From the cell containing the given text, extract its center point as [X, Y] coordinate. 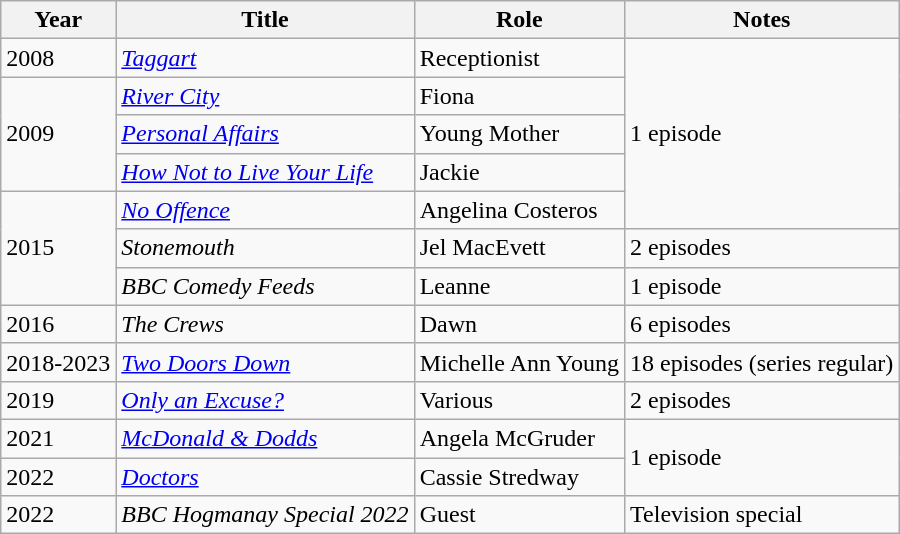
Leanne [519, 286]
Stonemouth [265, 248]
Only an Excuse? [265, 400]
Angelina Costeros [519, 210]
Year [58, 20]
2008 [58, 58]
McDonald & Dodds [265, 438]
Guest [519, 515]
Angela McGruder [519, 438]
BBC Comedy Feeds [265, 286]
Personal Affairs [265, 134]
The Crews [265, 324]
Receptionist [519, 58]
BBC Hogmanay Special 2022 [265, 515]
Notes [762, 20]
Dawn [519, 324]
Michelle Ann Young [519, 362]
Cassie Stredway [519, 477]
Young Mother [519, 134]
Jackie [519, 172]
How Not to Live Your Life [265, 172]
Taggart [265, 58]
Two Doors Down [265, 362]
18 episodes (series regular) [762, 362]
Fiona [519, 96]
2009 [58, 134]
Television special [762, 515]
2016 [58, 324]
6 episodes [762, 324]
Doctors [265, 477]
2018-2023 [58, 362]
Role [519, 20]
2019 [58, 400]
2021 [58, 438]
River City [265, 96]
2015 [58, 248]
No Offence [265, 210]
Title [265, 20]
Various [519, 400]
Jel MacEvett [519, 248]
